From the cell containing the given text, extract its center point as (x, y) coordinate. 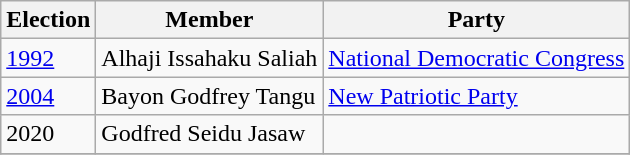
Party (476, 20)
Bayon Godfrey Tangu (210, 96)
National Democratic Congress (476, 58)
2004 (48, 96)
2020 (48, 134)
1992 (48, 58)
New Patriotic Party (476, 96)
Alhaji Issahaku Saliah (210, 58)
Election (48, 20)
Member (210, 20)
Godfred Seidu Jasaw (210, 134)
